Return [x, y] of the center of cell containing provided text 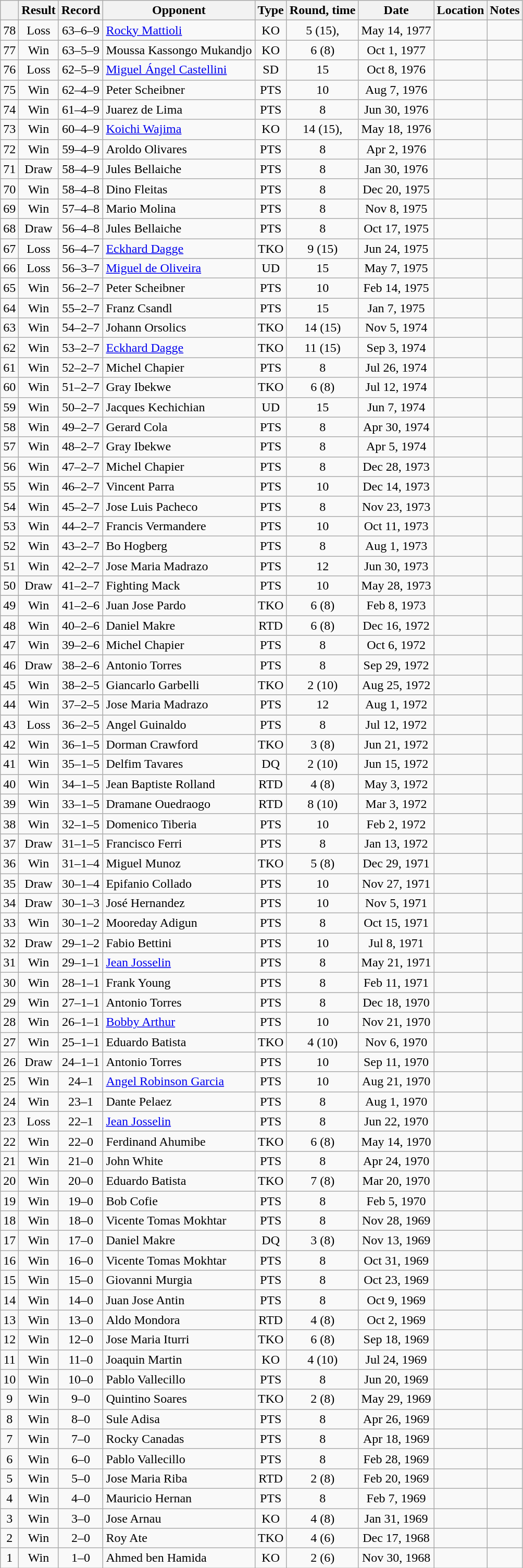
Sule Adisa [179, 1419]
20 [9, 1181]
Jose Luis Pacheco [179, 506]
Jan 7, 1975 [396, 308]
16 [9, 1260]
Jun 7, 1974 [396, 407]
44–2–7 [81, 526]
10–0 [81, 1379]
59–4–9 [81, 149]
75 [9, 90]
7–0 [81, 1439]
Jul 8, 1971 [396, 943]
Nov 30, 1968 [396, 1558]
Aug 7, 1976 [396, 90]
14 (15) [322, 328]
28–1–1 [81, 983]
37–2–5 [81, 705]
73 [9, 129]
29–1–1 [81, 963]
Aug 21, 1970 [396, 1082]
35–1–5 [81, 764]
Record [81, 10]
Domenico Tiberia [179, 824]
37 [9, 843]
56–4–7 [81, 249]
Fabio Bettini [179, 943]
May 14, 1977 [396, 30]
Gerard Cola [179, 427]
Mar 20, 1970 [396, 1181]
Mooreday Adigun [179, 923]
20–0 [81, 1181]
63–6–9 [81, 30]
Nov 13, 1969 [396, 1241]
38–2–6 [81, 665]
Nov 5, 1974 [396, 328]
39 [9, 804]
49–2–7 [81, 427]
15–0 [81, 1280]
28 [9, 1022]
32 [9, 943]
Feb 8, 1973 [396, 606]
66 [9, 268]
Francisco Ferri [179, 843]
Jan 31, 1969 [396, 1518]
1 [9, 1558]
36–1–5 [81, 744]
Dec 14, 1973 [396, 486]
36–2–5 [81, 725]
18 [9, 1221]
Jose Arnau [179, 1518]
Apr 30, 1974 [396, 427]
48–2–7 [81, 447]
Oct 2, 1969 [396, 1320]
31–1–4 [81, 863]
Feb 28, 1969 [396, 1459]
Apr 18, 1969 [396, 1439]
Aroldo Olivares [179, 149]
52–2–7 [81, 367]
40–2–6 [81, 626]
Sep 11, 1970 [396, 1062]
Miguel Ángel Castellini [179, 70]
Dec 28, 1973 [396, 467]
Jun 15, 1972 [396, 764]
Location [460, 10]
48 [9, 626]
Ahmed ben Hamida [179, 1558]
Oct 6, 1972 [396, 645]
Feb 11, 1971 [396, 983]
9 (15) [322, 249]
Notes [505, 10]
Apr 24, 1970 [396, 1161]
Bo Hogberg [179, 546]
51 [9, 566]
70 [9, 189]
Franz Csandl [179, 308]
Dec 29, 1971 [396, 863]
Rocky Mattioli [179, 30]
Nov 21, 1970 [396, 1022]
42 [9, 744]
30–1–3 [81, 903]
43–2–7 [81, 546]
14 (15), [322, 129]
9 [9, 1399]
54 [9, 506]
Apr 5, 1974 [396, 447]
Bobby Arthur [179, 1022]
50–2–7 [81, 407]
John White [179, 1161]
23 [9, 1121]
21–0 [81, 1161]
May 29, 1969 [396, 1399]
71 [9, 169]
54–2–7 [81, 328]
Aug 1, 1973 [396, 546]
11–0 [81, 1359]
22–0 [81, 1141]
45 [9, 685]
41–2–7 [81, 586]
Oct 9, 1969 [396, 1300]
May 3, 1972 [396, 784]
11 [9, 1359]
May 21, 1971 [396, 963]
19–0 [81, 1200]
57–4–8 [81, 209]
62–5–9 [81, 70]
Epifanio Collado [179, 884]
Mauricio Hernan [179, 1498]
58–4–9 [81, 169]
Jose Maria Riba [179, 1478]
Type [271, 10]
9–0 [81, 1399]
5–0 [81, 1478]
11 (15) [322, 348]
59 [9, 407]
41 [9, 764]
23–1 [81, 1101]
22 [9, 1141]
José Hernandez [179, 903]
Nov 23, 1973 [396, 506]
Joaquin Martin [179, 1359]
44 [9, 705]
26 [9, 1062]
25 [9, 1082]
29–1–2 [81, 943]
62–4–9 [81, 90]
61 [9, 367]
34–1–5 [81, 784]
Jun 30, 1973 [396, 566]
68 [9, 228]
31–1–5 [81, 843]
Koichi Wajima [179, 129]
43 [9, 725]
Feb 20, 1969 [396, 1478]
Dec 17, 1968 [396, 1538]
Dorman Crawford [179, 744]
Jacques Kechichian [179, 407]
61–4–9 [81, 109]
60–4–9 [81, 129]
42–2–7 [81, 566]
2–0 [81, 1538]
7 (8) [322, 1181]
63 [9, 328]
Nov 6, 1970 [396, 1042]
46–2–7 [81, 486]
7 [9, 1439]
6–0 [81, 1459]
18–0 [81, 1221]
Jul 12, 1974 [396, 387]
8 (10) [322, 804]
Result [39, 10]
35 [9, 884]
Sep 29, 1972 [396, 665]
30–1–2 [81, 923]
Oct 17, 1975 [396, 228]
Jun 30, 1976 [396, 109]
1–0 [81, 1558]
27–1–1 [81, 1002]
17–0 [81, 1241]
33–1–5 [81, 804]
14–0 [81, 1300]
Fighting Mack [179, 586]
2 (6) [322, 1558]
Oct 8, 1976 [396, 70]
Angel Robinson Garcia [179, 1082]
Dec 20, 1975 [396, 189]
51–2–7 [81, 387]
Vincent Parra [179, 486]
Feb 7, 1969 [396, 1498]
Dante Pelaez [179, 1101]
Nov 27, 1971 [396, 884]
Nov 28, 1969 [396, 1221]
47–2–7 [81, 467]
Aug 1, 1972 [396, 705]
31 [9, 963]
46 [9, 665]
57 [9, 447]
63–5–9 [81, 50]
Moussa Kassongo Mukandjo [179, 50]
56–4–8 [81, 228]
53–2–7 [81, 348]
Mar 3, 1972 [396, 804]
5 (8) [322, 863]
Jul 26, 1974 [396, 367]
4–0 [81, 1498]
Rocky Canadas [179, 1439]
Dec 18, 1970 [396, 1002]
39–2–6 [81, 645]
Feb 2, 1972 [396, 824]
Miguel Munoz [179, 863]
14 [9, 1300]
16–0 [81, 1260]
24 [9, 1101]
60 [9, 387]
Jun 22, 1970 [396, 1121]
55–2–7 [81, 308]
Feb 14, 1975 [396, 288]
3 [9, 1518]
May 28, 1973 [396, 586]
34 [9, 903]
27 [9, 1042]
Jun 21, 1972 [396, 744]
33 [9, 923]
Aug 25, 1972 [396, 685]
45–2–7 [81, 506]
30 [9, 983]
2 [9, 1538]
38–2–5 [81, 685]
Sep 18, 1969 [396, 1340]
30–1–4 [81, 884]
Francis Vermandere [179, 526]
Juarez de Lima [179, 109]
Jul 24, 1969 [396, 1359]
12–0 [81, 1340]
Oct 11, 1973 [396, 526]
58–4–8 [81, 189]
24–1 [81, 1082]
36 [9, 863]
17 [9, 1241]
Mario Molina [179, 209]
Apr 2, 1976 [396, 149]
41–2–6 [81, 606]
Giovanni Murgia [179, 1280]
4 [9, 1498]
49 [9, 606]
Jul 12, 1972 [396, 725]
Aldo Mondora [179, 1320]
Date [396, 10]
4 (6) [322, 1538]
Quintino Soares [179, 1399]
5 (15), [322, 30]
Giancarlo Garbelli [179, 685]
Bob Cofie [179, 1200]
50 [9, 586]
8–0 [81, 1419]
Dramane Ouedraogo [179, 804]
Oct 23, 1969 [396, 1280]
53 [9, 526]
Miguel de Oliveira [179, 268]
56 [9, 467]
76 [9, 70]
Nov 8, 1975 [396, 209]
55 [9, 486]
74 [9, 109]
22–1 [81, 1121]
13 [9, 1320]
Ferdinand Ahumibe [179, 1141]
78 [9, 30]
Jun 20, 1969 [396, 1379]
Opponent [179, 10]
Delfim Tavares [179, 764]
Jan 30, 1976 [396, 169]
Dec 16, 1972 [396, 626]
Juan Jose Antin [179, 1300]
65 [9, 288]
72 [9, 149]
May 7, 1975 [396, 268]
Sep 3, 1974 [396, 348]
Juan Jose Pardo [179, 606]
3–0 [81, 1518]
Frank Young [179, 983]
Oct 1, 1977 [396, 50]
Angel Guinaldo [179, 725]
47 [9, 645]
Oct 31, 1969 [396, 1260]
Jean Baptiste Rolland [179, 784]
Dino Fleitas [179, 189]
62 [9, 348]
5 [9, 1478]
77 [9, 50]
Jose Maria Iturri [179, 1340]
Roy Ate [179, 1538]
58 [9, 427]
SD [271, 70]
24–1–1 [81, 1062]
6 [9, 1459]
52 [9, 546]
Johann Orsolics [179, 328]
May 14, 1970 [396, 1141]
25–1–1 [81, 1042]
64 [9, 308]
Jun 24, 1975 [396, 249]
21 [9, 1161]
Oct 15, 1971 [396, 923]
56–2–7 [81, 288]
13–0 [81, 1320]
May 18, 1976 [396, 129]
32–1–5 [81, 824]
Nov 5, 1971 [396, 903]
29 [9, 1002]
56–3–7 [81, 268]
38 [9, 824]
40 [9, 784]
69 [9, 209]
Round, time [322, 10]
67 [9, 249]
19 [9, 1200]
Jan 13, 1972 [396, 843]
Apr 26, 1969 [396, 1419]
Aug 1, 1970 [396, 1101]
26–1–1 [81, 1022]
Feb 5, 1970 [396, 1200]
